Determine the [X, Y] coordinate at the center of the cell enclosing the given text.  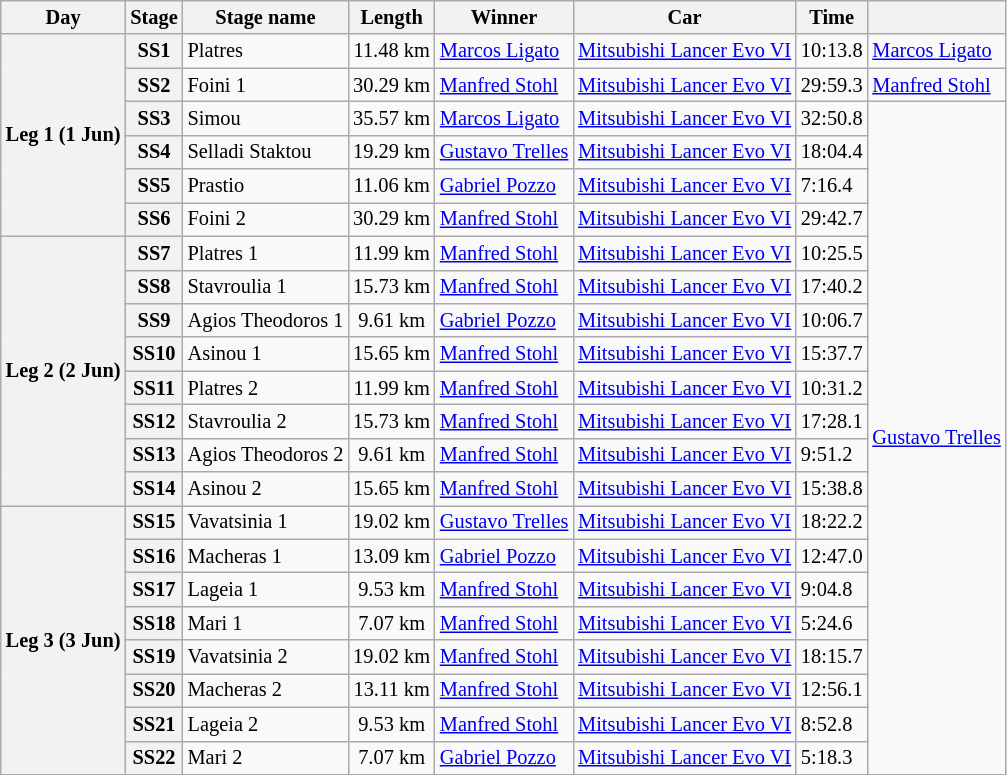
15:38.8 [832, 489]
SS7 [154, 253]
SS2 [154, 85]
SS11 [154, 388]
SS14 [154, 489]
Day [64, 17]
Stage [154, 17]
SS6 [154, 219]
18:04.4 [832, 152]
Asinou 2 [266, 489]
Lageia 2 [266, 724]
18:15.7 [832, 657]
Selladi Staktou [266, 152]
Prastio [266, 186]
29:59.3 [832, 85]
13.09 km [392, 556]
5:18.3 [832, 758]
Leg 3 (3 Jun) [64, 640]
35.57 km [392, 118]
SS20 [154, 690]
Leg 2 (2 Jun) [64, 370]
SS13 [154, 455]
Stavroulia 2 [266, 421]
10:25.5 [832, 253]
Time [832, 17]
Agios Theodoros 2 [266, 455]
10:13.8 [832, 51]
SS22 [154, 758]
SS18 [154, 623]
Lageia 1 [266, 589]
17:28.1 [832, 421]
Simou [266, 118]
Platres 2 [266, 388]
Foini 2 [266, 219]
12:56.1 [832, 690]
SS21 [154, 724]
Vavatsinia 2 [266, 657]
Macheras 2 [266, 690]
Car [684, 17]
Winner [504, 17]
11.06 km [392, 186]
SS10 [154, 354]
SS5 [154, 186]
Mari 2 [266, 758]
Foini 1 [266, 85]
Asinou 1 [266, 354]
Platres 1 [266, 253]
SS12 [154, 421]
11.48 km [392, 51]
SS8 [154, 287]
32:50.8 [832, 118]
SS15 [154, 522]
Length [392, 17]
15:37.7 [832, 354]
SS3 [154, 118]
18:22.2 [832, 522]
29:42.7 [832, 219]
SS4 [154, 152]
SS19 [154, 657]
Stage name [266, 17]
Agios Theodoros 1 [266, 320]
Stavroulia 1 [266, 287]
19.29 km [392, 152]
SS1 [154, 51]
12:47.0 [832, 556]
SS16 [154, 556]
17:40.2 [832, 287]
Vavatsinia 1 [266, 522]
SS9 [154, 320]
Leg 1 (1 Jun) [64, 135]
13.11 km [392, 690]
10:31.2 [832, 388]
7:16.4 [832, 186]
Platres [266, 51]
8:52.8 [832, 724]
9:51.2 [832, 455]
Mari 1 [266, 623]
SS17 [154, 589]
9:04.8 [832, 589]
10:06.7 [832, 320]
Macheras 1 [266, 556]
5:24.6 [832, 623]
